Capture the cell that displays the provided text and extract its [x, y] central coordinate. 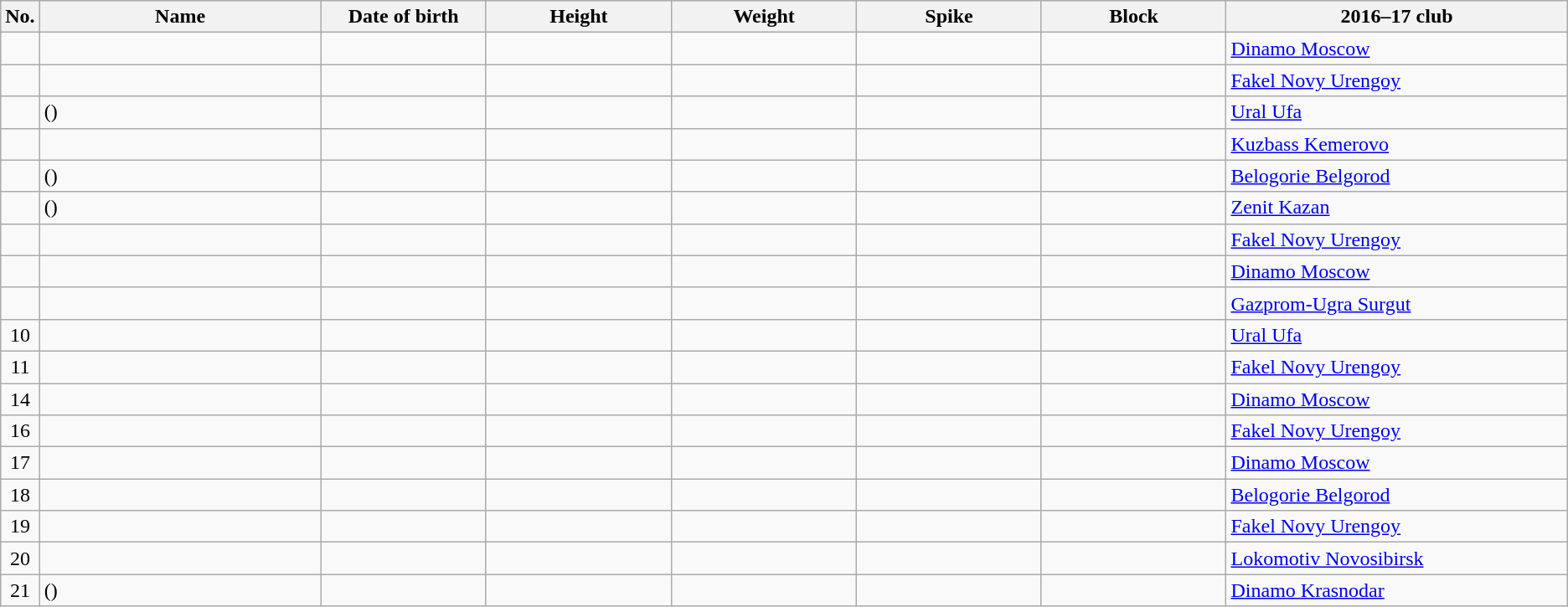
18 [20, 495]
No. [20, 17]
11 [20, 367]
17 [20, 463]
Name [180, 17]
16 [20, 431]
10 [20, 335]
2016–17 club [1397, 17]
Dinamo Krasnodar [1397, 590]
Block [1134, 17]
19 [20, 527]
Gazprom-Ugra Surgut [1397, 303]
Weight [764, 17]
20 [20, 558]
Kuzbass Kemerovo [1397, 144]
Lokomotiv Novosibirsk [1397, 558]
21 [20, 590]
Spike [950, 17]
Zenit Kazan [1397, 208]
14 [20, 399]
Date of birth [404, 17]
Height [578, 17]
